Determine the (x, y) coordinate at the center of the cell enclosing the given text.  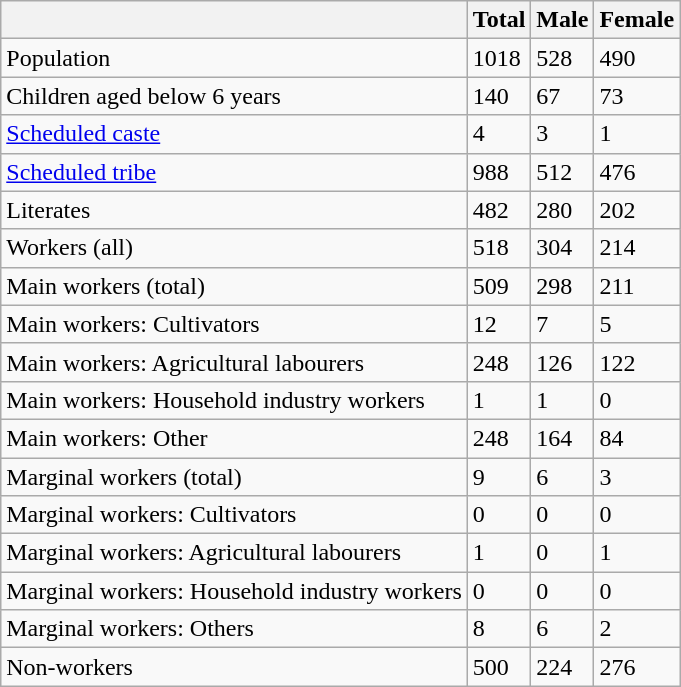
Total (499, 20)
122 (637, 362)
Workers (all) (234, 248)
Literates (234, 210)
304 (562, 248)
12 (499, 324)
Scheduled caste (234, 134)
Main workers: Cultivators (234, 324)
84 (637, 438)
Children aged below 6 years (234, 96)
Marginal workers: Agricultural labourers (234, 553)
500 (499, 667)
202 (637, 210)
280 (562, 210)
276 (637, 667)
67 (562, 96)
8 (499, 629)
126 (562, 362)
298 (562, 286)
Population (234, 58)
Female (637, 20)
1018 (499, 58)
518 (499, 248)
490 (637, 58)
Marginal workers (total) (234, 477)
Main workers: Other (234, 438)
Marginal workers: Cultivators (234, 515)
7 (562, 324)
Marginal workers: Others (234, 629)
476 (637, 172)
2 (637, 629)
140 (499, 96)
Male (562, 20)
211 (637, 286)
164 (562, 438)
512 (562, 172)
482 (499, 210)
224 (562, 667)
Main workers (total) (234, 286)
Non-workers (234, 667)
Scheduled tribe (234, 172)
509 (499, 286)
9 (499, 477)
73 (637, 96)
988 (499, 172)
528 (562, 58)
214 (637, 248)
5 (637, 324)
Main workers: Agricultural labourers (234, 362)
4 (499, 134)
Marginal workers: Household industry workers (234, 591)
Main workers: Household industry workers (234, 400)
